Identify which cell holds the provided text, then report its [X, Y] central coordinate. 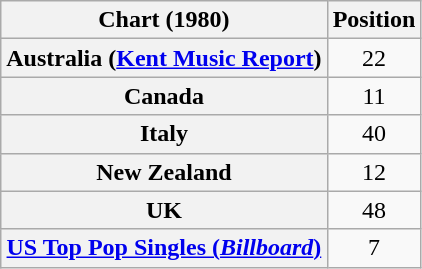
40 [374, 134]
New Zealand [164, 172]
11 [374, 96]
US Top Pop Singles (Billboard) [164, 248]
UK [164, 210]
12 [374, 172]
Australia (Kent Music Report) [164, 58]
Position [374, 20]
22 [374, 58]
Chart (1980) [164, 20]
7 [374, 248]
Italy [164, 134]
Canada [164, 96]
48 [374, 210]
